Provide the [X, Y] coordinate of the cell's center where the given text is located.  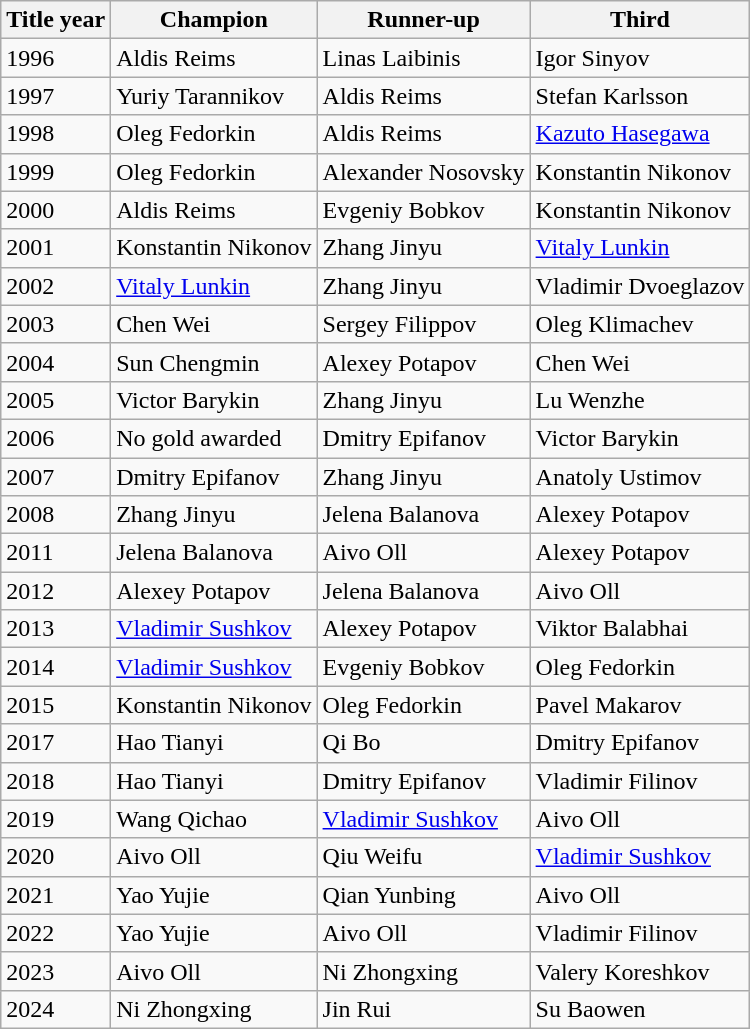
2015 [56, 705]
2011 [56, 553]
Anatoly Ustimov [640, 477]
Wang Qichao [214, 819]
2023 [56, 971]
2007 [56, 477]
Linas Laibinis [424, 58]
Third [640, 20]
Champion [214, 20]
2004 [56, 362]
Vladimir Dvoeglazov [640, 286]
2014 [56, 667]
2001 [56, 248]
Qi Bo [424, 743]
Lu Wenzhe [640, 400]
Igor Sinyov [640, 58]
Runner-up [424, 20]
2017 [56, 743]
2013 [56, 629]
2006 [56, 438]
Jin Rui [424, 1009]
2008 [56, 515]
2005 [56, 400]
2018 [56, 781]
Valery Koreshkov [640, 971]
Yuriy Tarannikov [214, 96]
2003 [56, 324]
Viktor Balabhai [640, 629]
Pavel Makarov [640, 705]
Title year [56, 20]
2020 [56, 857]
Qiu Weifu [424, 857]
2019 [56, 819]
Kazuto Hasegawa [640, 134]
Stefan Karlsson [640, 96]
No gold awarded [214, 438]
1998 [56, 134]
Sun Chengmin [214, 362]
Qian Yunbing [424, 895]
1996 [56, 58]
2012 [56, 591]
1999 [56, 172]
Su Baowen [640, 1009]
Alexander Nosovsky [424, 172]
Oleg Klimachev [640, 324]
Sergey Filippov [424, 324]
1997 [56, 96]
2024 [56, 1009]
2021 [56, 895]
2000 [56, 210]
2002 [56, 286]
2022 [56, 933]
